Determine the [X, Y] coordinate at the center of the cell enclosing the given text.  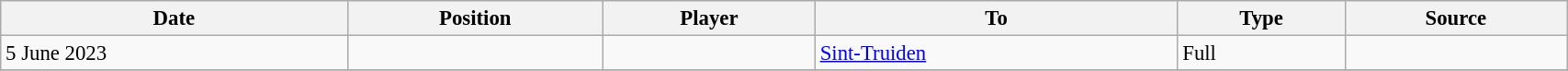
Position [475, 18]
Source [1456, 18]
Full [1261, 53]
Date [175, 18]
5 June 2023 [175, 53]
Type [1261, 18]
To [996, 18]
Player [709, 18]
Sint-Truiden [996, 53]
